Scan for the cell matching the given text and deliver its (X, Y) coordinate at center. 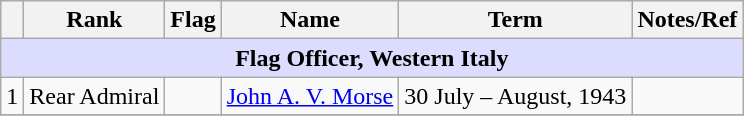
Rear Admiral (94, 96)
Term (516, 20)
Flag Officer, Western Italy (372, 58)
Flag (193, 20)
Rank (94, 20)
Name (310, 20)
1 (12, 96)
Notes/Ref (688, 20)
John A. V. Morse (310, 96)
30 July – August, 1943 (516, 96)
